Locate the cell with the specified text and output its (X, Y) center coordinate. 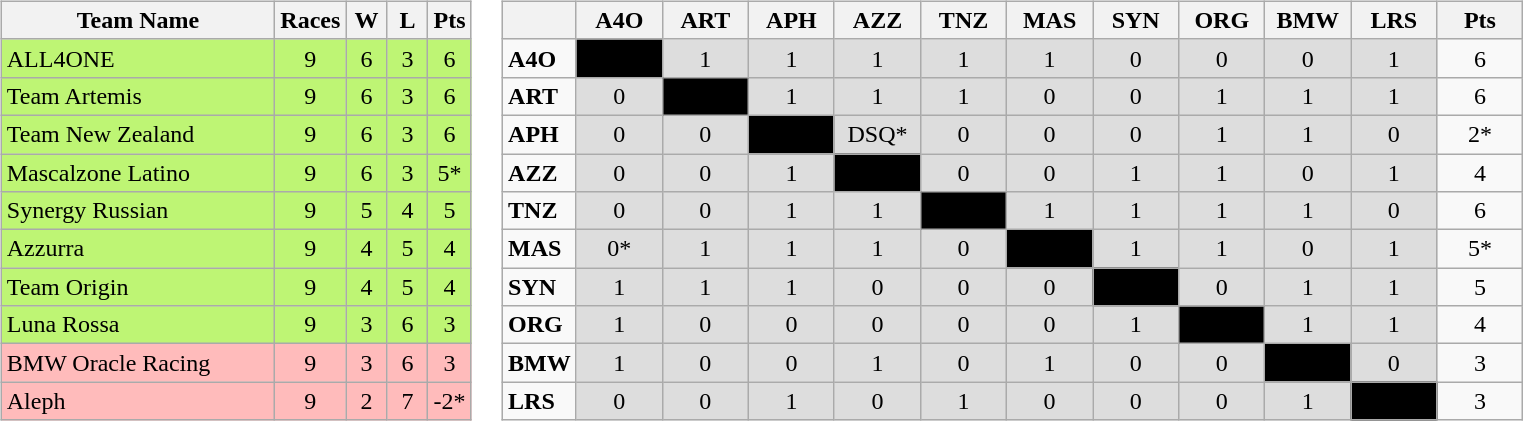
Team New Zealand (138, 134)
-2* (450, 401)
DSQ* (877, 134)
7 (408, 401)
Azzurra (138, 249)
ALL4ONE (138, 58)
L (408, 20)
Synergy Russian (138, 211)
Races (310, 20)
Luna Rossa (138, 325)
BMW Oracle Racing (138, 363)
Team Origin (138, 287)
W (366, 20)
2* (1480, 134)
Team Name (138, 20)
Aleph (138, 401)
0* (619, 249)
Mascalzone Latino (138, 173)
Team Artemis (138, 96)
2 (366, 401)
